Find where the given text appears and provide that cell's center as [X, Y] coordinate. 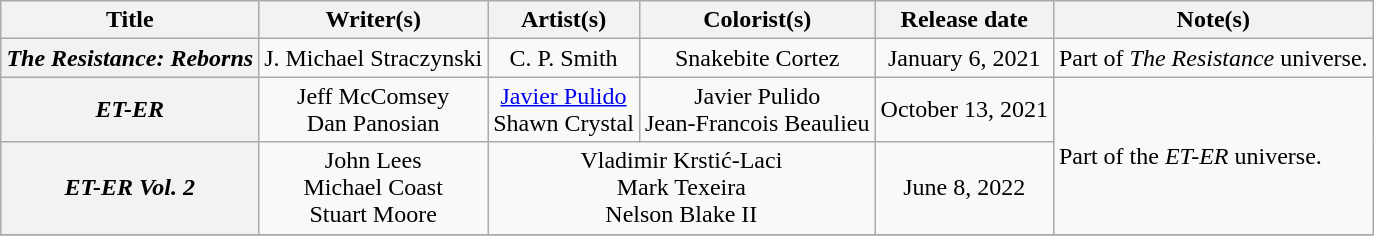
Release date [964, 20]
October 13, 2021 [964, 110]
C. P. Smith [564, 58]
Jeff McComseyDan Panosian [374, 110]
Artist(s) [564, 20]
Title [130, 20]
Writer(s) [374, 20]
The Resistance: Reborns [130, 58]
Note(s) [1213, 20]
Javier PulidoShawn Crystal [564, 110]
J. Michael Straczynski [374, 58]
ET-ER [130, 110]
ET-ER Vol. 2 [130, 188]
January 6, 2021 [964, 58]
June 8, 2022 [964, 188]
Snakebite Cortez [757, 58]
Colorist(s) [757, 20]
John LeesMichael CoastStuart Moore [374, 188]
Part of the ET-ER universe. [1213, 156]
Vladimir Krstić-LaciMark TexeiraNelson Blake II [682, 188]
Javier PulidoJean-Francois Beaulieu [757, 110]
Part of The Resistance universe. [1213, 58]
